Locate the cell with the specified text and output its (x, y) center coordinate. 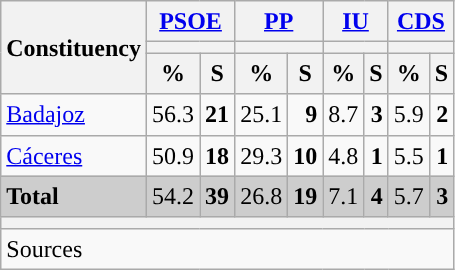
19 (306, 196)
18 (218, 156)
10 (306, 156)
54.2 (172, 196)
IU (356, 22)
4 (376, 196)
Cáceres (74, 156)
CDS (420, 22)
26.8 (262, 196)
Total (74, 196)
9 (306, 114)
5.5 (408, 156)
PP (279, 22)
29.3 (262, 156)
PSOE (190, 22)
8.7 (344, 114)
Constituency (74, 48)
5.9 (408, 114)
Badajoz (74, 114)
39 (218, 196)
2 (441, 114)
25.1 (262, 114)
Sources (228, 248)
50.9 (172, 156)
56.3 (172, 114)
21 (218, 114)
4.8 (344, 156)
5.7 (408, 196)
7.1 (344, 196)
